Scan for the cell matching the given text and deliver its [x, y] coordinate at center. 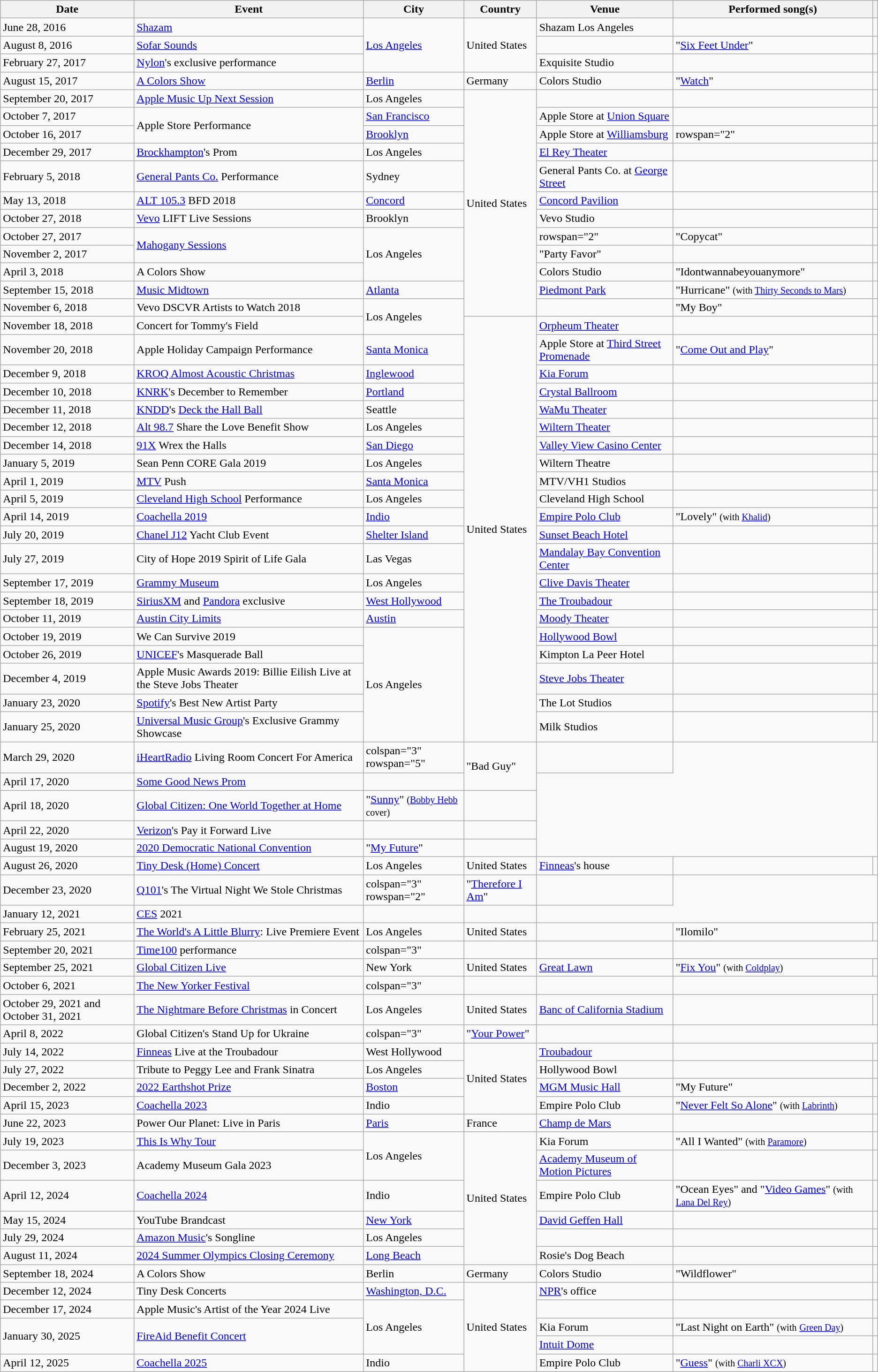
Apple Music's Artist of the Year 2024 Live [249, 1309]
October 11, 2019 [68, 619]
YouTube Brandcast [249, 1220]
October 6, 2021 [68, 985]
October 7, 2017 [68, 116]
"Last Night on Earth" (with Green Day) [773, 1327]
Inglewood [414, 374]
December 2, 2022 [68, 1087]
"Lovely" (with Khalid) [773, 516]
SiriusXM and Pandora exclusive [249, 601]
July 27, 2019 [68, 559]
Academy Museum Gala 2023 [249, 1165]
KNRK's December to Remember [249, 392]
July 19, 2023 [68, 1141]
MGM Music Hall [605, 1087]
Piedmont Park [605, 290]
KROQ Almost Acoustic Christmas [249, 374]
Sydney [414, 176]
2024 Summer Olympics Closing Ceremony [249, 1256]
"Copycat" [773, 236]
October 29, 2021 and October 31, 2021 [68, 1009]
Concord [414, 200]
Event [249, 9]
May 15, 2024 [68, 1220]
Champ de Mars [605, 1123]
August 8, 2016 [68, 45]
"Guess" (with Charli XCX) [773, 1363]
Country [500, 9]
September 20, 2017 [68, 99]
Alt 98.7 Share the Love Benefit Show [249, 427]
December 29, 2017 [68, 152]
"Watch" [773, 81]
October 27, 2018 [68, 218]
April 17, 2020 [68, 781]
Sofar Sounds [249, 45]
Music Midtown [249, 290]
December 3, 2023 [68, 1165]
"Wildflower" [773, 1273]
December 17, 2024 [68, 1309]
October 19, 2019 [68, 637]
Global Citizen's Stand Up for Ukraine [249, 1034]
Q101's The Virtual Night We Stole Christmas [249, 889]
November 6, 2018 [68, 308]
Apple Store at Williamsburg [605, 134]
Apple Store at Third Street Promenade [605, 350]
Coachella 2023 [249, 1105]
"Bad Guy" [500, 766]
Global Citizen: One World Together at Home [249, 806]
September 17, 2019 [68, 583]
February 5, 2018 [68, 176]
Date [68, 9]
Valley View Casino Center [605, 445]
"Fix You" (with Coldplay) [773, 968]
Performed song(s) [773, 9]
Mahogany Sessions [249, 245]
Apple Holiday Campaign Performance [249, 350]
April 15, 2023 [68, 1105]
December 9, 2018 [68, 374]
April 3, 2018 [68, 272]
Venue [605, 9]
"Never Felt So Alone" (with Labrinth) [773, 1105]
December 14, 2018 [68, 445]
Cleveland High School [605, 499]
Crystal Ballroom [605, 392]
July 27, 2022 [68, 1069]
April 14, 2019 [68, 516]
September 15, 2018 [68, 290]
colspan="3" rowspan="2" [414, 889]
August 19, 2020 [68, 848]
Exquisite Studio [605, 63]
September 25, 2021 [68, 968]
Wiltern Theatre [605, 463]
Sean Penn CORE Gala 2019 [249, 463]
Banc of California Stadium [605, 1009]
September 20, 2021 [68, 950]
August 15, 2017 [68, 81]
April 1, 2019 [68, 481]
Tiny Desk Concerts [249, 1291]
"Idontwannabeyouanymore" [773, 272]
April 22, 2020 [68, 830]
"Sunny" (Bobby Hebb cover) [414, 806]
Austin [414, 619]
December 23, 2020 [68, 889]
Wiltern Theater [605, 427]
"Your Power" [500, 1034]
"Come Out and Play" [773, 350]
"Six Feet Under" [773, 45]
iHeartRadio Living Room Concert For America [249, 757]
"My Boy" [773, 308]
June 28, 2016 [68, 27]
December 11, 2018 [68, 409]
Portland [414, 392]
Kimpton La Peer Hotel [605, 654]
ALT 105.3 BFD 2018 [249, 200]
Apple Music Awards 2019: Billie Eilish Live at the Steve Jobs Theater [249, 678]
colspan="3" rowspan="5" [414, 757]
Apple Music Up Next Session [249, 99]
The Troubadour [605, 601]
October 16, 2017 [68, 134]
January 12, 2021 [68, 914]
General Pants Co. at George Street [605, 176]
Chanel J12 Yacht Club Event [249, 534]
Austin City Limits [249, 619]
March 29, 2020 [68, 757]
Global Citizen Live [249, 968]
Power Our Planet: Live in Paris [249, 1123]
Moody Theater [605, 619]
Apple Store Performance [249, 125]
Great Lawn [605, 968]
August 11, 2024 [68, 1256]
April 8, 2022 [68, 1034]
August 26, 2020 [68, 865]
Concert for Tommy's Field [249, 326]
Atlanta [414, 290]
Coachella 2024 [249, 1195]
July 29, 2024 [68, 1238]
Long Beach [414, 1256]
Coachella 2025 [249, 1363]
June 22, 2023 [68, 1123]
2020 Democratic National Convention [249, 848]
Shazam Los Angeles [605, 27]
April 12, 2025 [68, 1363]
UNICEF's Masquerade Ball [249, 654]
January 23, 2020 [68, 703]
Intuit Dome [605, 1345]
"Ocean Eyes" and "Video Games" (with Lana Del Rey) [773, 1195]
April 5, 2019 [68, 499]
Las Vegas [414, 559]
El Rey Theater [605, 152]
General Pants Co. Performance [249, 176]
Time100 performance [249, 950]
October 27, 2017 [68, 236]
Steve Jobs Theater [605, 678]
Shelter Island [414, 534]
"Therefore I Am" [500, 889]
February 25, 2021 [68, 932]
January 5, 2019 [68, 463]
We Can Survive 2019 [249, 637]
January 25, 2020 [68, 727]
WaMu Theater [605, 409]
Brockhampton's Prom [249, 152]
FireAid Benefit Concert [249, 1336]
Milk Studios [605, 727]
The New Yorker Festival [249, 985]
Orpheum Theater [605, 326]
The Lot Studios [605, 703]
Clive Davis Theater [605, 583]
January 30, 2025 [68, 1336]
Paris [414, 1123]
This Is Why Tour [249, 1141]
Washington, D.C. [414, 1291]
Amazon Music's Songline [249, 1238]
France [500, 1123]
Nylon's exclusive performance [249, 63]
Academy Museum of Motion Pictures [605, 1165]
"Ilomilo" [773, 932]
Rosie's Dog Beach [605, 1256]
NPR's office [605, 1291]
David Geffen Hall [605, 1220]
Finneas Live at the Troubadour [249, 1052]
San Diego [414, 445]
Boston [414, 1087]
MTV Push [249, 481]
2022 Earthshot Prize [249, 1087]
Vevo LIFT Live Sessions [249, 218]
Vevo Studio [605, 218]
December 10, 2018 [68, 392]
The World's A Little Blurry: Live Premiere Event [249, 932]
Spotify's Best New Artist Party [249, 703]
July 14, 2022 [68, 1052]
April 12, 2024 [68, 1195]
Seattle [414, 409]
February 27, 2017 [68, 63]
MTV/VH1 Studios [605, 481]
Tribute to Peggy Lee and Frank Sinatra [249, 1069]
San Francisco [414, 116]
The Nightmare Before Christmas in Concert [249, 1009]
Mandalay Bay Convention Center [605, 559]
Tiny Desk (Home) Concert [249, 865]
CES 2021 [249, 914]
City [414, 9]
Coachella 2019 [249, 516]
Cleveland High School Performance [249, 499]
Vevo DSCVR Artists to Watch 2018 [249, 308]
September 18, 2024 [68, 1273]
July 20, 2019 [68, 534]
Shazam [249, 27]
Troubadour [605, 1052]
City of Hope 2019 Spirit of Life Gala [249, 559]
"Hurricane" (with Thirty Seconds to Mars) [773, 290]
Grammy Museum [249, 583]
Verizon's Pay it Forward Live [249, 830]
Sunset Beach Hotel [605, 534]
91X Wrex the Halls [249, 445]
Apple Store at Union Square [605, 116]
Universal Music Group's Exclusive Grammy Showcase [249, 727]
Some Good News Prom [249, 781]
November 2, 2017 [68, 254]
September 18, 2019 [68, 601]
December 12, 2018 [68, 427]
Concord Pavilion [605, 200]
April 18, 2020 [68, 806]
Finneas's house [605, 865]
May 13, 2018 [68, 200]
KNDD's Deck the Hall Ball [249, 409]
"Party Favor" [605, 254]
December 4, 2019 [68, 678]
"All I Wanted" (with Paramore) [773, 1141]
November 18, 2018 [68, 326]
November 20, 2018 [68, 350]
October 26, 2019 [68, 654]
December 12, 2024 [68, 1291]
